Determine the (x, y) coordinate at the center of the cell enclosing the given text.  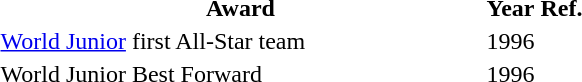
1996 (510, 41)
